Determine the (x, y) coordinate at the center of the cell enclosing the given text.  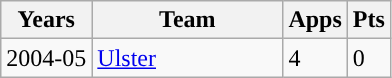
Apps (315, 20)
Pts (368, 20)
2004-05 (46, 58)
0 (368, 58)
Years (46, 20)
Ulster (188, 58)
4 (315, 58)
Team (188, 20)
